Determine the [x, y] coordinate at the center of the cell enclosing the given text.  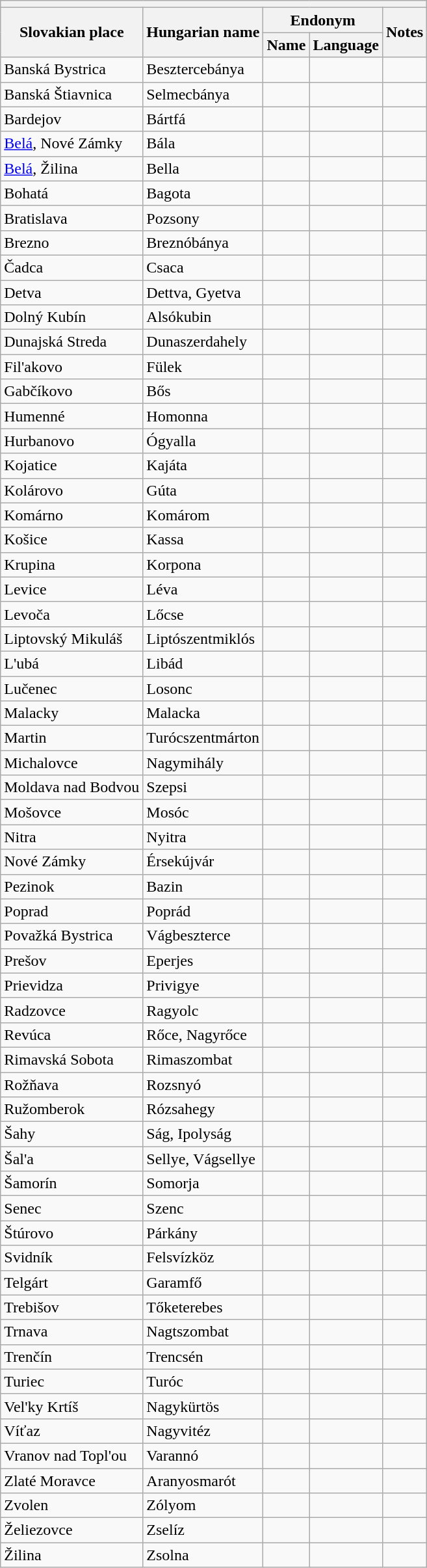
Šal'a [71, 1159]
Bratislava [71, 218]
Pozsony [203, 218]
Ružomberok [71, 1110]
Pezinok [71, 886]
Zvolen [71, 1506]
Dolný Kubín [71, 317]
Aranyosmarót [203, 1481]
Bella [203, 168]
Csaca [203, 267]
Zlaté Moravce [71, 1481]
Breznóbánya [203, 243]
Dettva, Gyetva [203, 292]
Bős [203, 392]
Žilina [71, 1555]
Gúta [203, 490]
Vranov nad Topl'ou [71, 1455]
Šahy [71, 1134]
Liptovský Mikuláš [71, 639]
Bagota [203, 193]
Rimaszombat [203, 1059]
Fülek [203, 367]
Komárom [203, 515]
Language [346, 45]
Trenčín [71, 1357]
Brezno [71, 243]
Kajáta [203, 466]
Párkány [203, 1233]
Revúca [71, 1035]
Eperjes [203, 961]
Zólyom [203, 1506]
Senec [71, 1208]
Poprad [71, 911]
Dunajská Streda [71, 342]
Humenné [71, 416]
Varannó [203, 1455]
Vágbeszterce [203, 936]
Kojatice [71, 466]
Alsókubin [203, 317]
Zsolna [203, 1555]
Poprád [203, 911]
Nagyvitéz [203, 1431]
Trebišov [71, 1307]
Komárno [71, 515]
Libád [203, 663]
Šamorín [71, 1184]
Svidník [71, 1258]
Liptószentmiklós [203, 639]
Malacky [71, 713]
Detva [71, 292]
Rőce, Nagyrőce [203, 1035]
Rózsahegy [203, 1110]
Trencsén [203, 1357]
Nyitra [203, 837]
Selmecbánya [203, 94]
Léva [203, 589]
Fil'akovo [71, 367]
Gabčíkovo [71, 392]
Bazin [203, 886]
Bardejov [71, 119]
Považká Bystrica [71, 936]
Érsekújvár [203, 862]
Ragyolc [203, 1010]
L'ubá [71, 663]
Szenc [203, 1208]
Ság, Ipolyság [203, 1134]
Radzovce [71, 1010]
Turiec [71, 1381]
Prešov [71, 961]
Privigye [203, 985]
Nagymihály [203, 763]
Lučenec [71, 689]
Hurbanovo [71, 441]
Felsvízköz [203, 1258]
Belá, Žilina [71, 168]
Mošovce [71, 812]
Dunaszerdahely [203, 342]
Kolárovo [71, 490]
Name [286, 45]
Štúrovo [71, 1233]
Tőketerebes [203, 1307]
Rimavská Sobota [71, 1059]
Lőcse [203, 614]
Krupina [71, 565]
Mosóc [203, 812]
Notes [404, 33]
Želiezovce [71, 1530]
Turóc [203, 1381]
Korpona [203, 565]
Levoča [71, 614]
Bohatá [71, 193]
Trnava [71, 1332]
Somorja [203, 1184]
Prievidza [71, 985]
Banská Bystrica [71, 70]
Slovakian place [71, 33]
Nagtszombat [203, 1332]
Víťaz [71, 1431]
Hungarian name [203, 33]
Bála [203, 144]
Moldava nad Bodvou [71, 788]
Homonna [203, 416]
Ógyalla [203, 441]
Besztercebánya [203, 70]
Vel'ky Krtíš [71, 1406]
Košice [71, 540]
Malacka [203, 713]
Čadca [71, 267]
Rozsnyó [203, 1084]
Bártfá [203, 119]
Zselíz [203, 1530]
Telgárt [71, 1282]
Turócszentmárton [203, 738]
Michalovce [71, 763]
Nagykürtös [203, 1406]
Rožňava [71, 1084]
Nové Zámky [71, 862]
Endonym [322, 20]
Banská Štiavnica [71, 94]
Garamfő [203, 1282]
Kassa [203, 540]
Belá, Nové Zámky [71, 144]
Sellye, Vágsellye [203, 1159]
Martin [71, 738]
Losonc [203, 689]
Levice [71, 589]
Szepsi [203, 788]
Nitra [71, 837]
